Capture the cell that displays the provided text and extract its [X, Y] central coordinate. 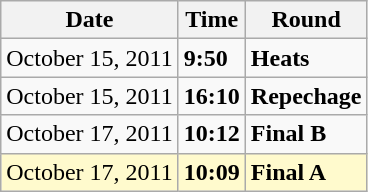
10:12 [212, 134]
Time [212, 20]
Date [90, 20]
Repechage [306, 96]
Final A [306, 172]
Round [306, 20]
9:50 [212, 58]
Heats [306, 58]
10:09 [212, 172]
Final B [306, 134]
16:10 [212, 96]
